Locate the cell with the specified text and output its [x, y] center coordinate. 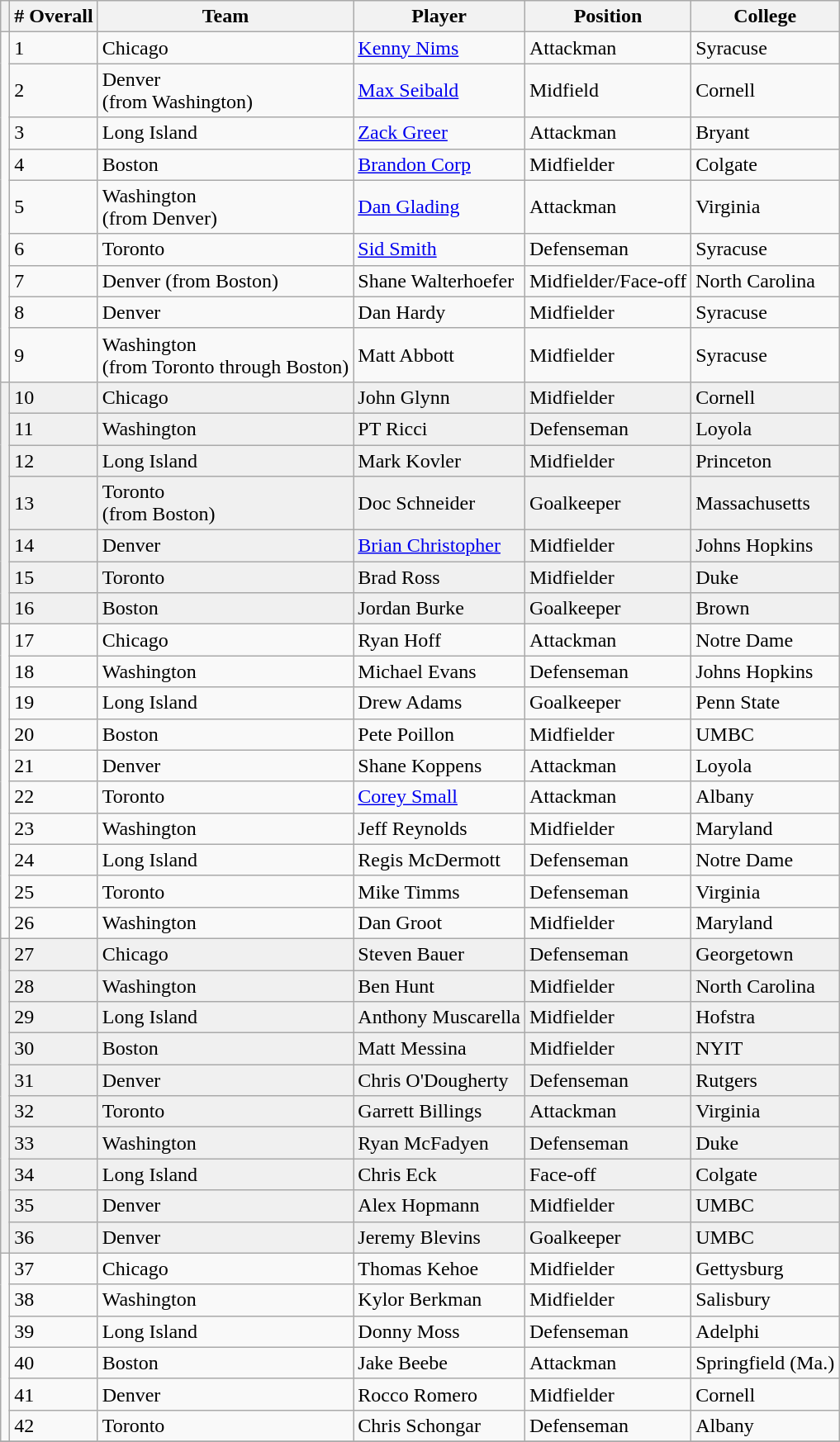
College [765, 17]
Ryan Hoff [439, 640]
40 [54, 1363]
21 [54, 766]
23 [54, 828]
Brown [765, 609]
25 [54, 891]
Adelphi [765, 1331]
36 [54, 1237]
6 [54, 249]
Sid Smith [439, 249]
Jeremy Blevins [439, 1237]
31 [54, 1080]
4 [54, 164]
10 [54, 397]
3 [54, 133]
Brian Christopher [439, 546]
Chris O'Dougherty [439, 1080]
Regis McDermott [439, 860]
NYIT [765, 1049]
32 [54, 1112]
Ryan McFadyen [439, 1143]
Washington(from Denver) [225, 206]
Massachusetts [765, 504]
Mike Timms [439, 891]
20 [54, 734]
Brandon Corp [439, 164]
Georgetown [765, 954]
Denver(from Washington) [225, 91]
38 [54, 1300]
19 [54, 703]
39 [54, 1331]
Steven Bauer [439, 954]
Hofstra [765, 1017]
Max Seibald [439, 91]
24 [54, 860]
18 [54, 671]
Washington(from Toronto through Boston) [225, 355]
7 [54, 281]
30 [54, 1049]
Matt Abbott [439, 355]
Matt Messina [439, 1049]
33 [54, 1143]
Corey Small [439, 797]
Team [225, 17]
Dan Hardy [439, 312]
14 [54, 546]
5 [54, 206]
8 [54, 312]
PT Ricci [439, 429]
Alex Hopmann [439, 1206]
Doc Schneider [439, 504]
35 [54, 1206]
16 [54, 609]
Pete Poillon [439, 734]
Jeff Reynolds [439, 828]
17 [54, 640]
27 [54, 954]
1 [54, 48]
Rutgers [765, 1080]
29 [54, 1017]
Donny Moss [439, 1331]
Gettysburg [765, 1269]
Zack Greer [439, 133]
Denver (from Boston) [225, 281]
Garrett Billings [439, 1112]
Kylor Berkman [439, 1300]
Player [439, 17]
Chris Eck [439, 1174]
Chris Schongar [439, 1425]
Jake Beebe [439, 1363]
41 [54, 1394]
12 [54, 460]
Princeton [765, 460]
37 [54, 1269]
22 [54, 797]
Toronto(from Boston) [225, 504]
Midfield [608, 91]
Shane Koppens [439, 766]
2 [54, 91]
Springfield (Ma.) [765, 1363]
13 [54, 504]
Shane Walterhoefer [439, 281]
Ben Hunt [439, 985]
Penn State [765, 703]
28 [54, 985]
42 [54, 1425]
Brad Ross [439, 577]
Mark Kovler [439, 460]
Rocco Romero [439, 1394]
Thomas Kehoe [439, 1269]
# Overall [54, 17]
Dan Glading [439, 206]
Salisbury [765, 1300]
26 [54, 923]
Position [608, 17]
Michael Evans [439, 671]
John Glynn [439, 397]
Drew Adams [439, 703]
Dan Groot [439, 923]
Kenny Nims [439, 48]
15 [54, 577]
Jordan Burke [439, 609]
Anthony Muscarella [439, 1017]
9 [54, 355]
34 [54, 1174]
Midfielder/Face-off [608, 281]
Face-off [608, 1174]
11 [54, 429]
Bryant [765, 133]
